Determine the [x, y] coordinate at the center of the cell enclosing the given text.  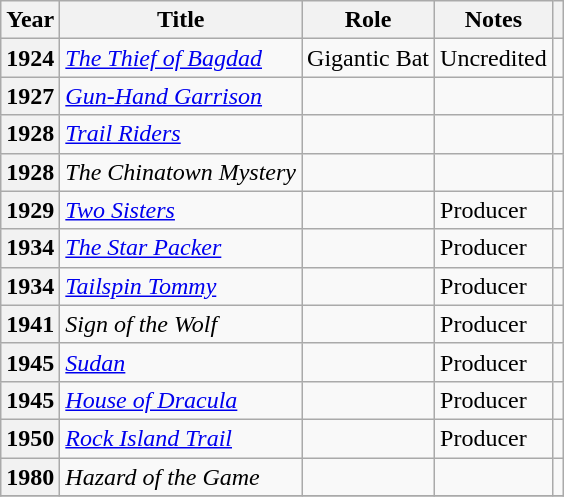
Sudan [181, 362]
1929 [30, 210]
Sign of the Wolf [181, 324]
Role [368, 20]
1927 [30, 96]
Title [181, 20]
1980 [30, 477]
The Chinatown Mystery [181, 172]
Year [30, 20]
1941 [30, 324]
1950 [30, 438]
House of Dracula [181, 400]
The Thief of Bagdad [181, 58]
1924 [30, 58]
Tailspin Tommy [181, 286]
Hazard of the Game [181, 477]
Rock Island Trail [181, 438]
The Star Packer [181, 248]
Notes [494, 20]
Uncredited [494, 58]
Trail Riders [181, 134]
Two Sisters [181, 210]
Gigantic Bat [368, 58]
Gun-Hand Garrison [181, 96]
